Detect which cell encompasses the target text, then output its [X, Y] center coordinate. 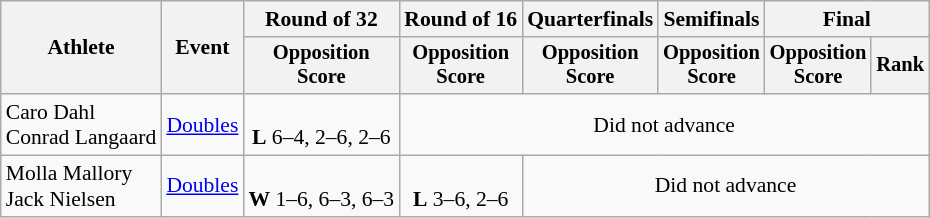
Athlete [82, 48]
Caro Dahl Conrad Langaard [82, 124]
W 1–6, 6–3, 6–3 [321, 186]
L 6–4, 2–6, 2–6 [321, 124]
Quarterfinals [590, 19]
L 3–6, 2–6 [460, 186]
Final [847, 19]
Round of 16 [460, 19]
Semifinals [712, 19]
Rank [900, 66]
Event [202, 48]
Molla Mallory Jack Nielsen [82, 186]
Round of 32 [321, 19]
